Pinpoint the cell where the given text exists, returning its (x, y) midpoint coordinate. 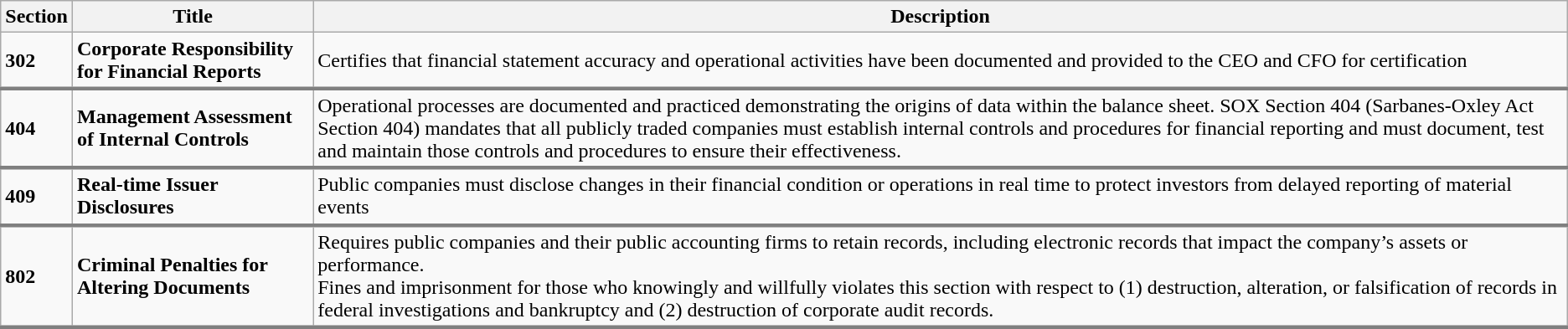
Section (37, 17)
409 (37, 196)
302 (37, 60)
Criminal Penalties for Altering Documents (193, 275)
Title (193, 17)
802 (37, 275)
Real-time Issuer Disclosures (193, 196)
404 (37, 127)
Description (941, 17)
Corporate Responsibility for Financial Reports (193, 60)
Certifies that financial statement accuracy and operational activities have been documented and provided to the CEO and CFO for certification (941, 60)
Management Assessment of Internal Controls (193, 127)
